Identify which cell holds the provided text, then report its [X, Y] central coordinate. 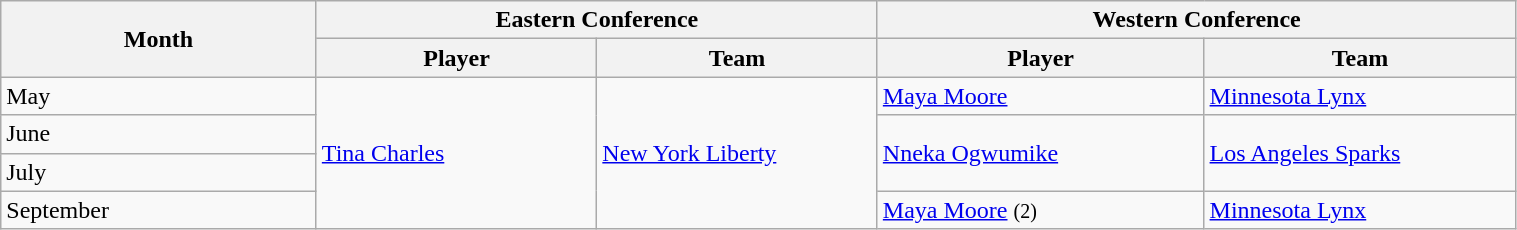
May [159, 96]
July [159, 172]
Eastern Conference [596, 20]
Maya Moore (2) [1040, 210]
Tina Charles [456, 153]
Los Angeles Sparks [1360, 153]
Nneka Ogwumike [1040, 153]
New York Liberty [737, 153]
Western Conference [1196, 20]
September [159, 210]
Maya Moore [1040, 96]
Month [159, 39]
June [159, 134]
